Scan for the cell matching the given text and deliver its [x, y] coordinate at center. 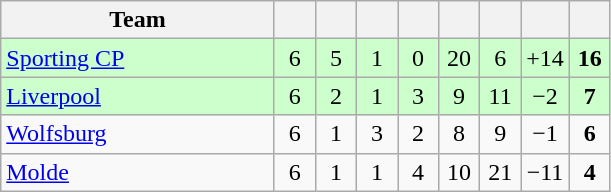
+14 [546, 58]
5 [336, 58]
Team [138, 20]
16 [590, 58]
10 [460, 172]
Sporting CP [138, 58]
7 [590, 96]
0 [418, 58]
8 [460, 134]
Wolfsburg [138, 134]
21 [500, 172]
20 [460, 58]
−1 [546, 134]
11 [500, 96]
Molde [138, 172]
−11 [546, 172]
Liverpool [138, 96]
−2 [546, 96]
